From the cell containing the given text, extract its center point as [x, y] coordinate. 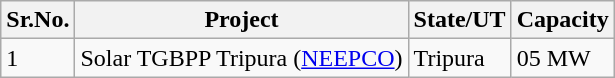
1 [38, 58]
State/UT [460, 20]
05 MW [562, 58]
Tripura [460, 58]
Solar TGBPP Tripura (NEEPCO) [242, 58]
Sr.No. [38, 20]
Capacity [562, 20]
Project [242, 20]
